From the cell containing the given text, extract its center point as (x, y) coordinate. 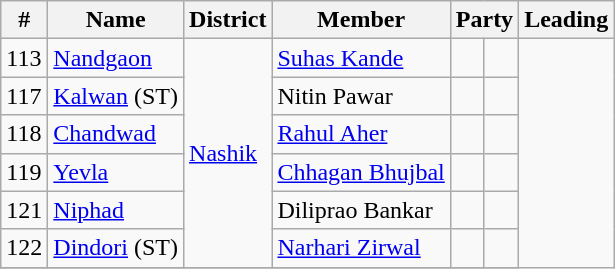
Rahul Aher (361, 134)
Chhagan Bhujbal (361, 172)
District (228, 20)
Niphad (116, 210)
Chandwad (116, 134)
122 (24, 248)
Kalwan (ST) (116, 96)
Member (361, 20)
Yevla (116, 172)
113 (24, 58)
Party (484, 20)
118 (24, 134)
Narhari Zirwal (361, 248)
Suhas Kande (361, 58)
Nashik (228, 153)
Name (116, 20)
Nitin Pawar (361, 96)
117 (24, 96)
119 (24, 172)
121 (24, 210)
Nandgaon (116, 58)
Dindori (ST) (116, 248)
Leading (566, 20)
# (24, 20)
Diliprao Bankar (361, 210)
